Scan for the cell matching the given text and deliver its (x, y) coordinate at center. 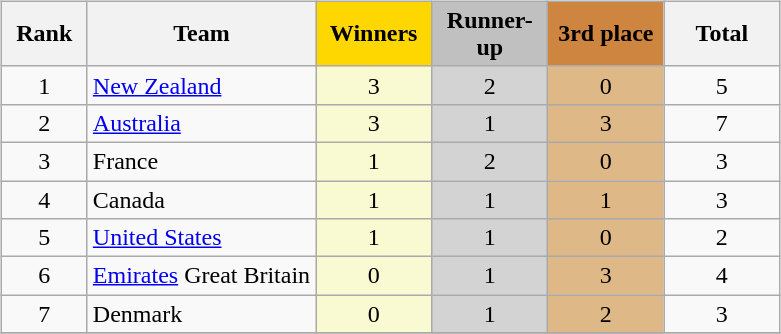
United States (201, 238)
Rank (44, 34)
Runner-up (490, 34)
Denmark (201, 314)
New Zealand (201, 85)
Team (201, 34)
Canada (201, 199)
Total (722, 34)
Winners (374, 34)
3rd place (606, 34)
6 (44, 276)
France (201, 161)
Emirates Great Britain (201, 276)
Australia (201, 123)
